Capture the cell that displays the provided text and extract its (X, Y) central coordinate. 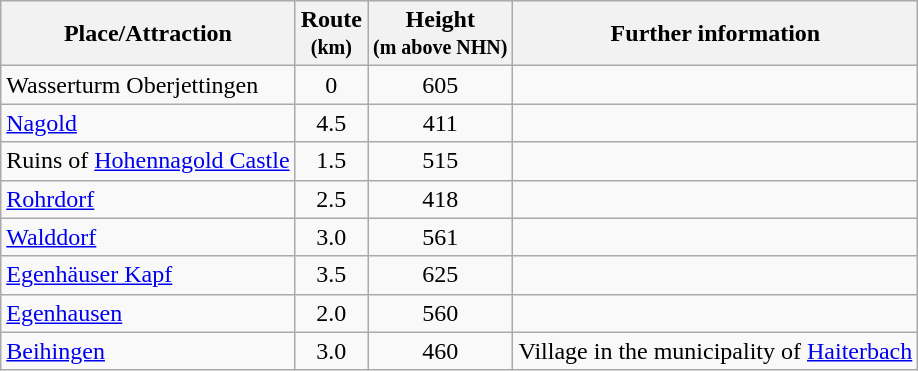
2.0 (331, 313)
Beihingen (148, 351)
Height(m above NHN) (440, 34)
1.5 (331, 161)
Route(km) (331, 34)
Egenhäuser Kapf (148, 275)
418 (440, 199)
Village in the municipality of Haiterbach (716, 351)
411 (440, 123)
460 (440, 351)
Ruins of Hohennagold Castle (148, 161)
560 (440, 313)
Walddorf (148, 237)
Wasserturm Oberjettingen (148, 85)
4.5 (331, 123)
0 (331, 85)
Nagold (148, 123)
2.5 (331, 199)
3.5 (331, 275)
Egenhausen (148, 313)
515 (440, 161)
Place/Attraction (148, 34)
605 (440, 85)
561 (440, 237)
Rohrdorf (148, 199)
625 (440, 275)
Further information (716, 34)
